Detect which cell encompasses the target text, then output its (x, y) center coordinate. 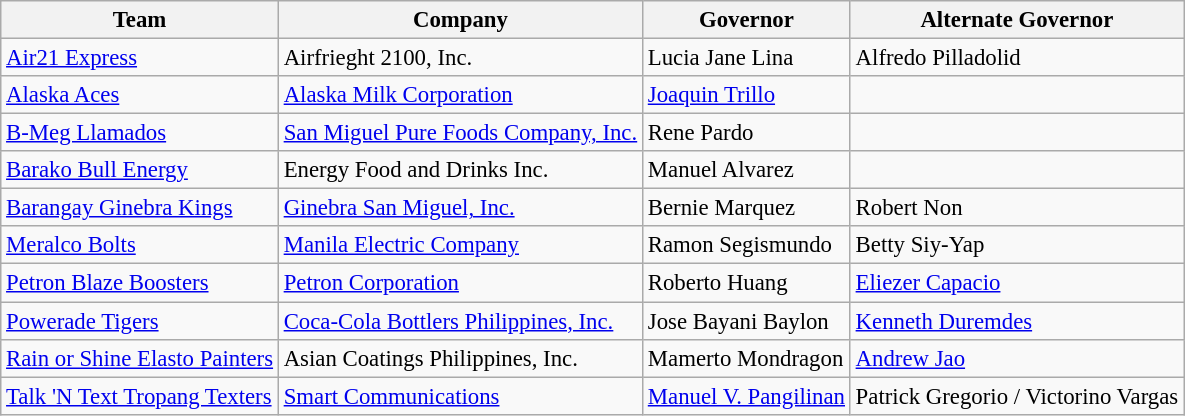
B-Meg Llamados (140, 133)
Alaska Aces (140, 95)
Ginebra San Miguel, Inc. (460, 208)
Governor (746, 20)
Joaquin Trillo (746, 95)
Manila Electric Company (460, 245)
Powerade Tigers (140, 321)
Patrick Gregorio / Victorino Vargas (1016, 396)
Jose Bayani Baylon (746, 321)
Robert Non (1016, 208)
Air21 Express (140, 58)
Eliezer Capacio (1016, 283)
Andrew Jao (1016, 358)
Manuel Alvarez (746, 170)
Meralco Bolts (140, 245)
Roberto Huang (746, 283)
Petron Corporation (460, 283)
Airfrieght 2100, Inc. (460, 58)
Manuel V. Pangilinan (746, 396)
Energy Food and Drinks Inc. (460, 170)
Alaska Milk Corporation (460, 95)
Betty Siy-Yap (1016, 245)
Asian Coatings Philippines, Inc. (460, 358)
San Miguel Pure Foods Company, Inc. (460, 133)
Ramon Segismundo (746, 245)
Alfredo Pilladolid (1016, 58)
Rene Pardo (746, 133)
Team (140, 20)
Mamerto Mondragon (746, 358)
Barangay Ginebra Kings (140, 208)
Kenneth Duremdes (1016, 321)
Company (460, 20)
Rain or Shine Elasto Painters (140, 358)
Barako Bull Energy (140, 170)
Smart Communications (460, 396)
Talk 'N Text Tropang Texters (140, 396)
Petron Blaze Boosters (140, 283)
Bernie Marquez (746, 208)
Alternate Governor (1016, 20)
Coca-Cola Bottlers Philippines, Inc. (460, 321)
Lucia Jane Lina (746, 58)
